For the text-containing cell, return its midpoint in (X, Y) coordinate format. 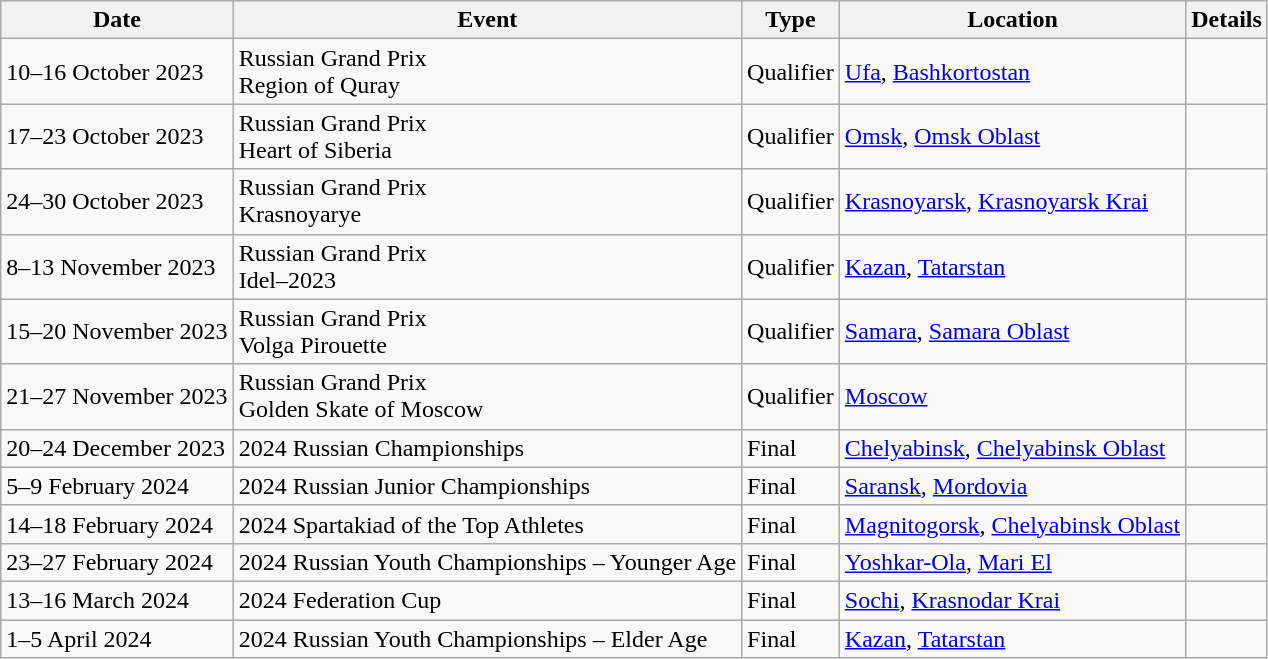
Yoshkar-Ola, Mari El (1012, 562)
Location (1012, 20)
Date (117, 20)
5–9 February 2024 (117, 486)
20–24 December 2023 (117, 448)
2024 Russian Junior Championships (487, 486)
13–16 March 2024 (117, 600)
Russian Grand PrixRegion of Quray (487, 72)
Samara, Samara Oblast (1012, 332)
Magnitogorsk, Chelyabinsk Oblast (1012, 524)
2024 Federation Cup (487, 600)
Omsk, Omsk Oblast (1012, 136)
Ufa, Bashkortostan (1012, 72)
2024 Russian Youth Championships – Younger Age (487, 562)
24–30 October 2023 (117, 202)
10–16 October 2023 (117, 72)
Russian Grand PrixVolga Pirouette (487, 332)
Type (791, 20)
8–13 November 2023 (117, 266)
2024 Spartakiad of the Top Athletes (487, 524)
14–18 February 2024 (117, 524)
Moscow (1012, 396)
2024 Russian Youth Championships – Elder Age (487, 639)
2024 Russian Championships (487, 448)
23–27 February 2024 (117, 562)
Chelyabinsk, Chelyabinsk Oblast (1012, 448)
Details (1227, 20)
Saransk, Mordovia (1012, 486)
1–5 April 2024 (117, 639)
Russian Grand PrixIdel–2023 (487, 266)
Russian Grand PrixKrasnoyarye (487, 202)
15–20 November 2023 (117, 332)
21–27 November 2023 (117, 396)
17–23 October 2023 (117, 136)
Event (487, 20)
Russian Grand PrixGolden Skate of Moscow (487, 396)
Krasnoyarsk, Krasnoyarsk Krai (1012, 202)
Russian Grand PrixHeart of Siberia (487, 136)
Sochi, Krasnodar Krai (1012, 600)
